Find where the given text appears and provide that cell's center as [X, Y] coordinate. 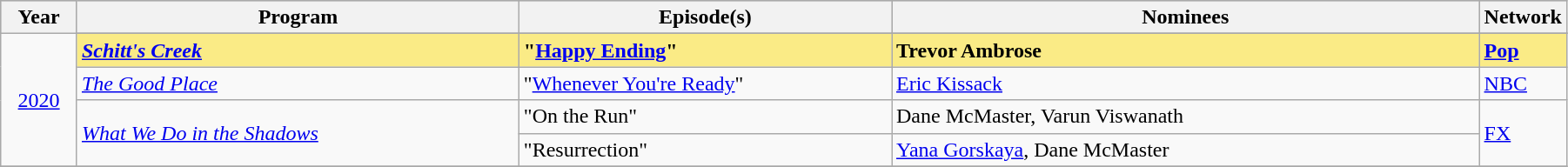
Yana Gorskaya, Dane McMaster [1185, 150]
NBC [1523, 83]
2020 [39, 100]
Dane McMaster, Varun Viswanath [1185, 117]
"Whenever You're Ready" [705, 83]
Network [1523, 17]
"On the Run" [705, 117]
"Happy Ending" [705, 50]
What We Do in the Shadows [298, 133]
The Good Place [298, 83]
Year [39, 17]
Episode(s) [705, 17]
FX [1523, 133]
Pop [1523, 50]
Nominees [1185, 17]
Trevor Ambrose [1185, 50]
Eric Kissack [1185, 83]
Schitt's Creek [298, 50]
Program [298, 17]
"Resurrection" [705, 150]
